Search for the cell housing the specified text and yield its [x, y] center coordinate. 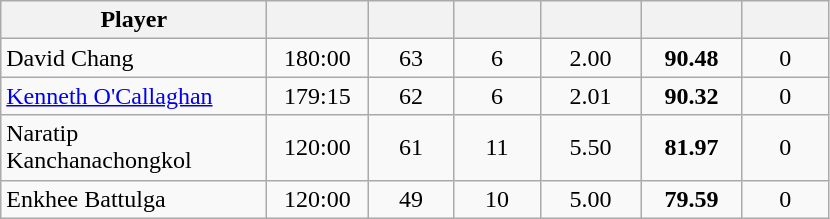
63 [411, 58]
5.50 [590, 148]
2.01 [590, 96]
49 [411, 199]
179:15 [318, 96]
90.48 [692, 58]
62 [411, 96]
10 [497, 199]
2.00 [590, 58]
180:00 [318, 58]
90.32 [692, 96]
5.00 [590, 199]
81.97 [692, 148]
61 [411, 148]
79.59 [692, 199]
Enkhee Battulga [134, 199]
David Chang [134, 58]
Naratip Kanchanachongkol [134, 148]
Player [134, 20]
Kenneth O'Callaghan [134, 96]
11 [497, 148]
